Search for the cell housing the specified text and yield its (X, Y) center coordinate. 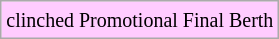
clinched Promotional Final Berth (140, 20)
